Capture the cell that displays the provided text and extract its (X, Y) central coordinate. 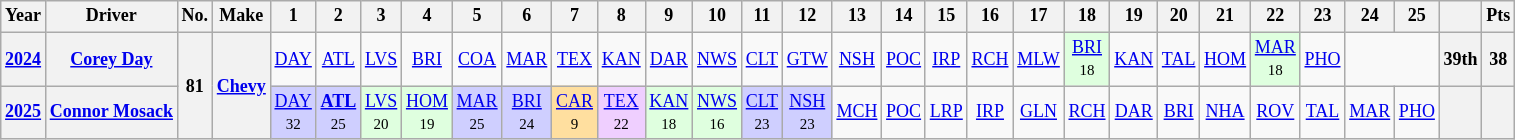
12 (807, 16)
19 (1134, 16)
81 (194, 86)
TEX (575, 59)
CLT (762, 59)
LRP (946, 113)
21 (1226, 16)
MAR18 (1275, 59)
CAR9 (575, 113)
MAR25 (477, 113)
8 (621, 16)
CLT23 (762, 113)
TEX22 (621, 113)
GTW (807, 59)
14 (904, 16)
24 (1370, 16)
NSH23 (807, 113)
3 (382, 16)
MCH (857, 113)
Connor Mosack (111, 113)
LVS (382, 59)
Year (24, 16)
5 (477, 16)
18 (1087, 16)
COA (477, 59)
ATL (338, 59)
2 (338, 16)
KAN18 (669, 113)
Corey Day (111, 59)
10 (718, 16)
Chevy (241, 86)
13 (857, 16)
16 (990, 16)
Make (241, 16)
ATL25 (338, 113)
4 (428, 16)
2024 (24, 59)
HOM19 (428, 113)
DAY32 (293, 113)
GLN (1038, 113)
LVS20 (382, 113)
BRI24 (527, 113)
No. (194, 16)
Driver (111, 16)
1 (293, 16)
BRI18 (1087, 59)
Pts (1498, 16)
DAY (293, 59)
NSH (857, 59)
MLW (1038, 59)
20 (1179, 16)
2025 (24, 113)
6 (527, 16)
NWS16 (718, 113)
HOM (1226, 59)
ROV (1275, 113)
11 (762, 16)
7 (575, 16)
9 (669, 16)
23 (1322, 16)
15 (946, 16)
NWS (718, 59)
38 (1498, 59)
NHA (1226, 113)
17 (1038, 16)
22 (1275, 16)
39th (1460, 59)
25 (1418, 16)
